Return the [X, Y] coordinate for the center point of the cell that contains the specified text.  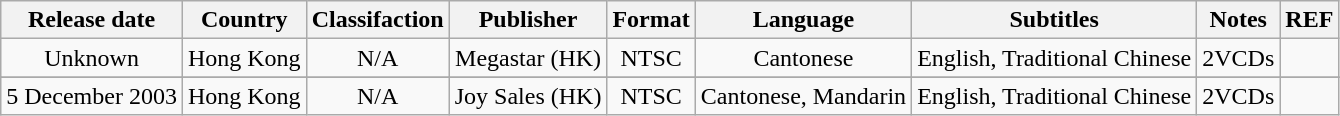
REF [1310, 20]
Country [244, 20]
Classifaction [378, 20]
Subtitles [1054, 20]
Joy Sales (HK) [528, 96]
Cantonese, Mandarin [803, 96]
Language [803, 20]
5 December 2003 [92, 96]
Cantonese [803, 58]
Release date [92, 20]
Notes [1238, 20]
Format [651, 20]
Unknown [92, 58]
Megastar (HK) [528, 58]
Publisher [528, 20]
